Return the [X, Y] coordinate for the center point of the cell that contains the specified text.  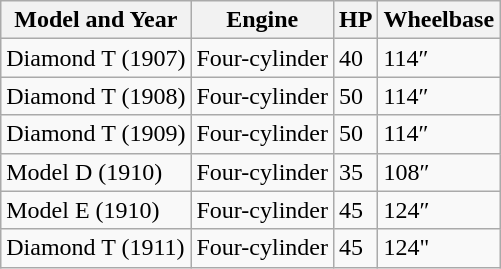
Diamond T (1908) [96, 96]
Model and Year [96, 20]
Engine [262, 20]
108″ [439, 172]
Wheelbase [439, 20]
Model E (1910) [96, 210]
Diamond T (1911) [96, 248]
124″ [439, 210]
Diamond T (1907) [96, 58]
35 [355, 172]
124" [439, 248]
Model D (1910) [96, 172]
Diamond T (1909) [96, 134]
HP [355, 20]
40 [355, 58]
